From the cell containing the given text, extract its center point as (x, y) coordinate. 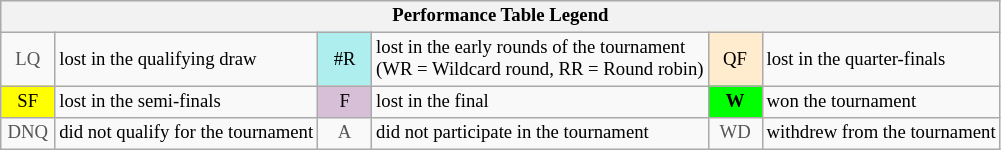
lost in the final (540, 102)
W (735, 102)
lost in the quarter-finals (881, 60)
WD (735, 134)
lost in the early rounds of the tournament(WR = Wildcard round, RR = Round robin) (540, 60)
lost in the qualifying draw (186, 60)
LQ (28, 60)
won the tournament (881, 102)
F (345, 102)
#R (345, 60)
withdrew from the tournament (881, 134)
DNQ (28, 134)
SF (28, 102)
A (345, 134)
lost in the semi-finals (186, 102)
did not participate in the tournament (540, 134)
QF (735, 60)
Performance Table Legend (500, 16)
did not qualify for the tournament (186, 134)
